Extract the (X, Y) coordinate from the center of the cell holding the provided text.  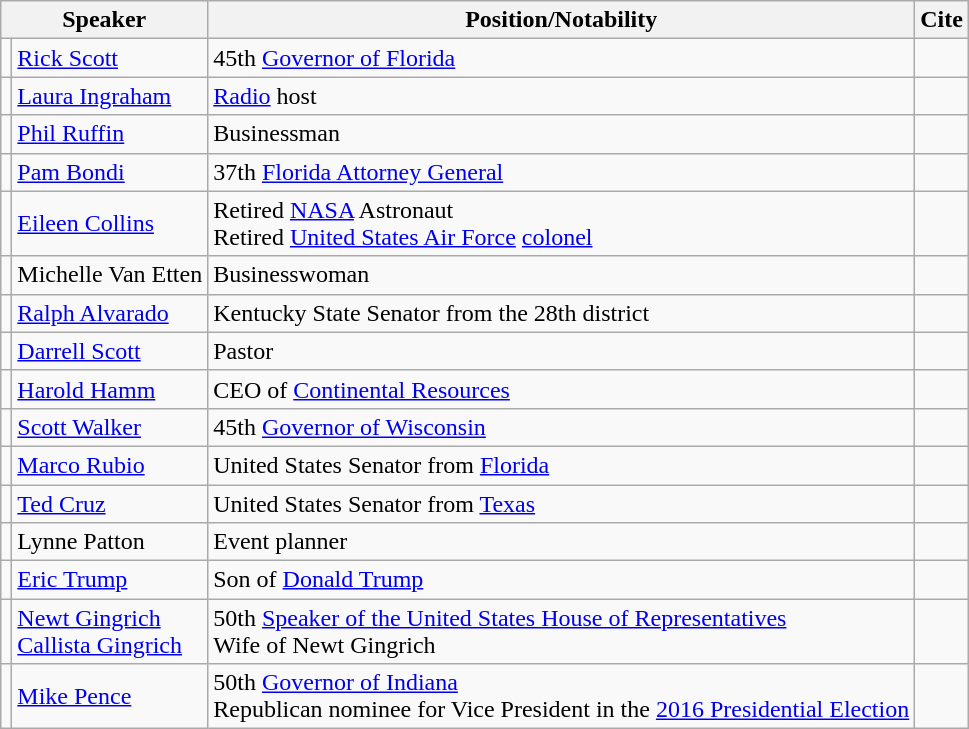
Michelle Van Etten (110, 275)
Marco Rubio (110, 465)
Retired NASA AstronautRetired United States Air Force colonel (562, 224)
37th Florida Attorney General (562, 172)
Event planner (562, 542)
CEO of Continental Resources (562, 389)
Pastor (562, 351)
Pam Bondi (110, 172)
Businessman (562, 134)
Phil Ruffin (110, 134)
Businesswoman (562, 275)
50th Speaker of the United States House of RepresentativesWife of Newt Gingrich (562, 632)
50th Governor of IndianaRepublican nominee for Vice President in the 2016 Presidential Election (562, 696)
United States Senator from Texas (562, 503)
Eileen Collins (110, 224)
Speaker (104, 20)
Eric Trump (110, 580)
Kentucky State Senator from the 28th district (562, 313)
Lynne Patton (110, 542)
Son of Donald Trump (562, 580)
Ralph Alvarado (110, 313)
United States Senator from Florida (562, 465)
Position/Notability (562, 20)
Mike Pence (110, 696)
Radio host (562, 96)
Laura Ingraham (110, 96)
Newt GingrichCallista Gingrich (110, 632)
Scott Walker (110, 427)
Cite (942, 20)
45th Governor of Wisconsin (562, 427)
Darrell Scott (110, 351)
Harold Hamm (110, 389)
Rick Scott (110, 58)
45th Governor of Florida (562, 58)
Ted Cruz (110, 503)
